For the text-containing cell, return its midpoint in [X, Y] coordinate format. 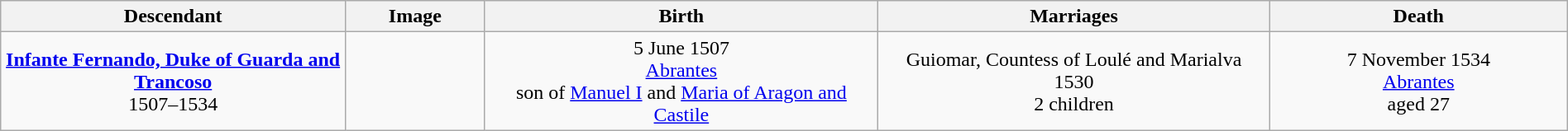
Descendant [174, 16]
Marriages [1074, 16]
Death [1418, 16]
Image [415, 16]
Birth [681, 16]
Infante Fernando, Duke of Guarda and Trancoso1507–1534 [174, 81]
7 November 1534Abrantesaged 27 [1418, 81]
Guiomar, Countess of Loulé and Marialva15302 children [1074, 81]
5 June 1507Abrantesson of Manuel I and Maria of Aragon and Castile [681, 81]
